Search for the cell housing the specified text and yield its (x, y) center coordinate. 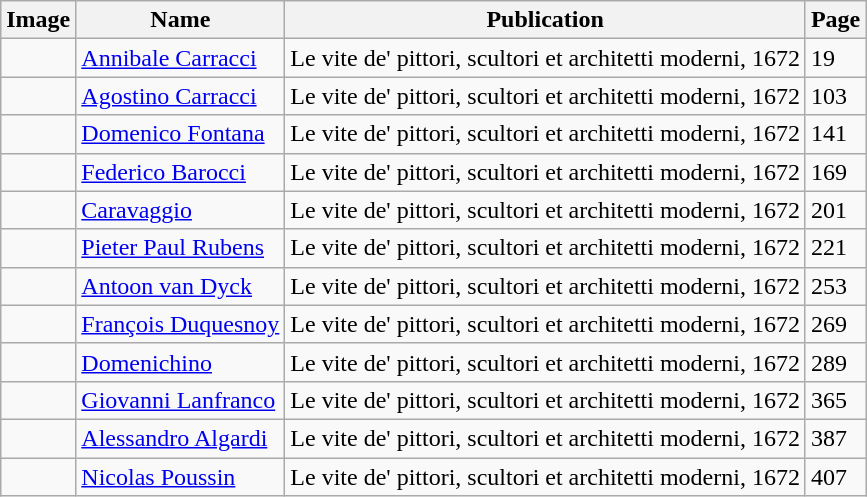
Page (835, 20)
Image (38, 20)
Annibale Carracci (180, 58)
Publication (546, 20)
Giovanni Lanfranco (180, 400)
103 (835, 96)
365 (835, 400)
Pieter Paul Rubens (180, 248)
François Duquesnoy (180, 324)
141 (835, 134)
169 (835, 172)
Antoon van Dyck (180, 286)
Name (180, 20)
269 (835, 324)
Alessandro Algardi (180, 438)
387 (835, 438)
201 (835, 210)
407 (835, 477)
19 (835, 58)
Domenichino (180, 362)
289 (835, 362)
Caravaggio (180, 210)
Nicolas Poussin (180, 477)
Agostino Carracci (180, 96)
253 (835, 286)
221 (835, 248)
Federico Barocci (180, 172)
Domenico Fontana (180, 134)
